Find where the given text appears and provide that cell's center as (x, y) coordinate. 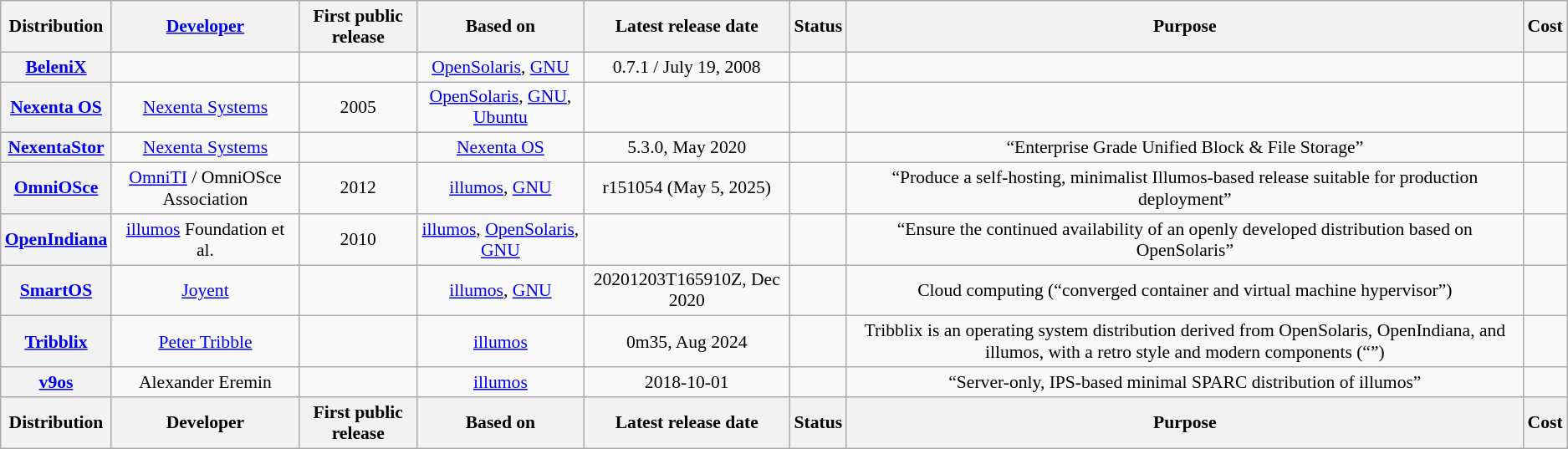
Tribblix is an operating system distribution derived from OpenSolaris, OpenIndiana, and illumos, with a retro style and modern components (“”) (1184, 341)
OmniTI / OmniOSce Association (205, 189)
r151054 (May 5, 2025) (687, 189)
2012 (358, 189)
“Ensure the continued availability of an openly developed distribution based on OpenSolaris” (1184, 239)
illumos Foundation et al. (205, 239)
OpenSolaris, GNU (500, 67)
OpenSolaris, GNU, Ubuntu (500, 107)
Cloud computing (“converged container and virtual machine hypervisor”) (1184, 291)
Alexander Eremin (205, 382)
BeleniX (57, 67)
“Enterprise Grade Unified Block & File Storage” (1184, 148)
2018-10-01 (687, 382)
OpenIndiana (57, 239)
OmniOSce (57, 189)
Joyent (205, 291)
0.7.1 / July 19, 2008 (687, 67)
0m35, Aug 2024 (687, 341)
v9os (57, 382)
Tribblix (57, 341)
SmartOS (57, 291)
“Produce a self-hosting, minimalist Illumos-based release suitable for production deployment” (1184, 189)
20201203T165910Z, Dec 2020 (687, 291)
illumos, OpenSolaris, GNU (500, 239)
2010 (358, 239)
5.3.0, May 2020 (687, 148)
NexentaStor (57, 148)
2005 (358, 107)
“Server-only, IPS-based minimal SPARC distribution of illumos” (1184, 382)
Peter Tribble (205, 341)
